Find where the given text appears and provide that cell's center as (x, y) coordinate. 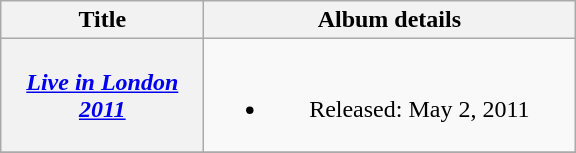
Live in London 2011 (102, 96)
Album details (390, 20)
Title (102, 20)
Released: May 2, 2011 (390, 96)
